Search for the cell housing the specified text and yield its (X, Y) center coordinate. 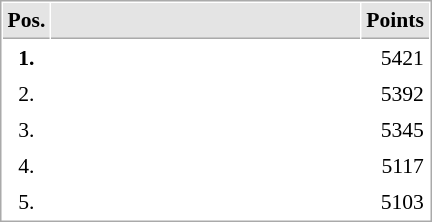
4. (26, 165)
5117 (396, 165)
5421 (396, 57)
5345 (396, 129)
2. (26, 93)
5103 (396, 201)
Pos. (26, 21)
3. (26, 129)
Points (396, 21)
5392 (396, 93)
1. (26, 57)
5. (26, 201)
